From the cell containing the given text, extract its center point as [x, y] coordinate. 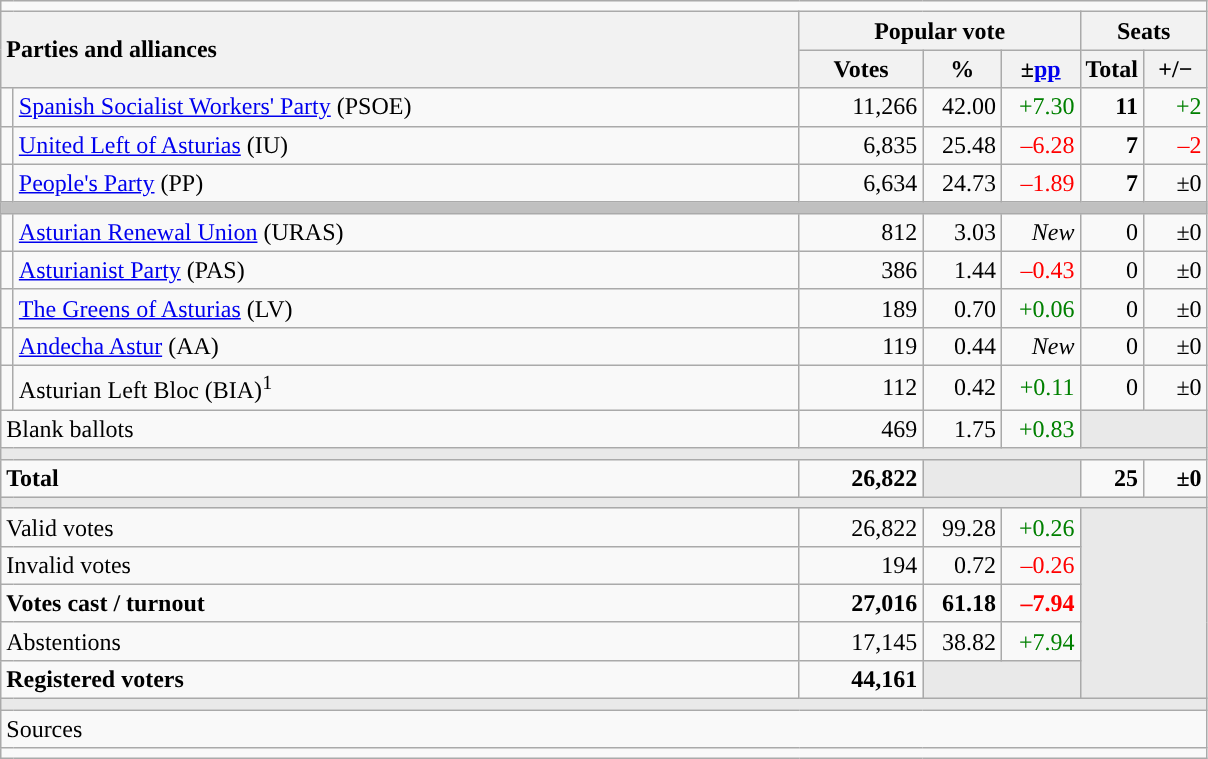
Asturian Renewal Union (URAS) [406, 232]
+7.30 [1040, 107]
0.42 [962, 388]
99.28 [962, 527]
11,266 [861, 107]
Spanish Socialist Workers' Party (PSOE) [406, 107]
+0.11 [1040, 388]
+2 [1176, 107]
Abstentions [400, 641]
38.82 [962, 641]
Asturian Left Bloc (BIA)1 [406, 388]
±pp [1040, 69]
Votes [861, 69]
6,835 [861, 145]
3.03 [962, 232]
–6.28 [1040, 145]
Seats [1144, 31]
Sources [604, 729]
119 [861, 346]
27,016 [861, 603]
44,161 [861, 679]
0.70 [962, 308]
0.44 [962, 346]
25.48 [962, 145]
61.18 [962, 603]
United Left of Asturias (IU) [406, 145]
–2 [1176, 145]
42.00 [962, 107]
25 [1112, 478]
+7.94 [1040, 641]
Parties and alliances [400, 50]
+0.06 [1040, 308]
Blank ballots [400, 429]
Andecha Astur (AA) [406, 346]
11 [1112, 107]
112 [861, 388]
The Greens of Asturias (LV) [406, 308]
812 [861, 232]
–1.89 [1040, 183]
Valid votes [400, 527]
+0.26 [1040, 527]
–0.26 [1040, 565]
1.75 [962, 429]
1.44 [962, 270]
Invalid votes [400, 565]
194 [861, 565]
469 [861, 429]
–0.43 [1040, 270]
6,634 [861, 183]
% [962, 69]
Registered voters [400, 679]
+/− [1176, 69]
Popular vote [940, 31]
–7.94 [1040, 603]
+0.83 [1040, 429]
People's Party (PP) [406, 183]
17,145 [861, 641]
386 [861, 270]
24.73 [962, 183]
189 [861, 308]
Asturianist Party (PAS) [406, 270]
0.72 [962, 565]
Votes cast / turnout [400, 603]
